Search for the cell housing the specified text and yield its [x, y] center coordinate. 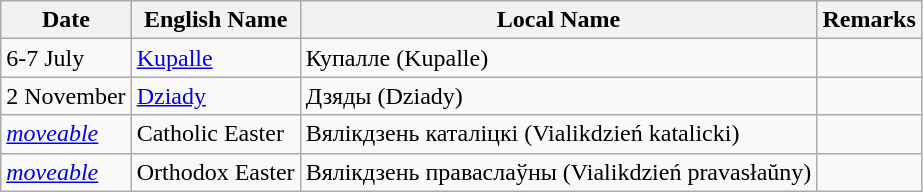
Kupalle [216, 58]
Дзяды (Dziady) [558, 96]
Catholic Easter [216, 134]
2 November [66, 96]
Orthodox Easter [216, 172]
English Name [216, 20]
Dziady [216, 96]
Вялiкдзень праваслаўны (Vialikdzień pravasłaŭny) [558, 172]
Date [66, 20]
Купалле (Kupalle) [558, 58]
Remarks [869, 20]
Local Name [558, 20]
Вялiкдзень каталiцкi (Vialikdzień katalicki) [558, 134]
6-7 July [66, 58]
